Search for the cell housing the specified text and yield its [x, y] center coordinate. 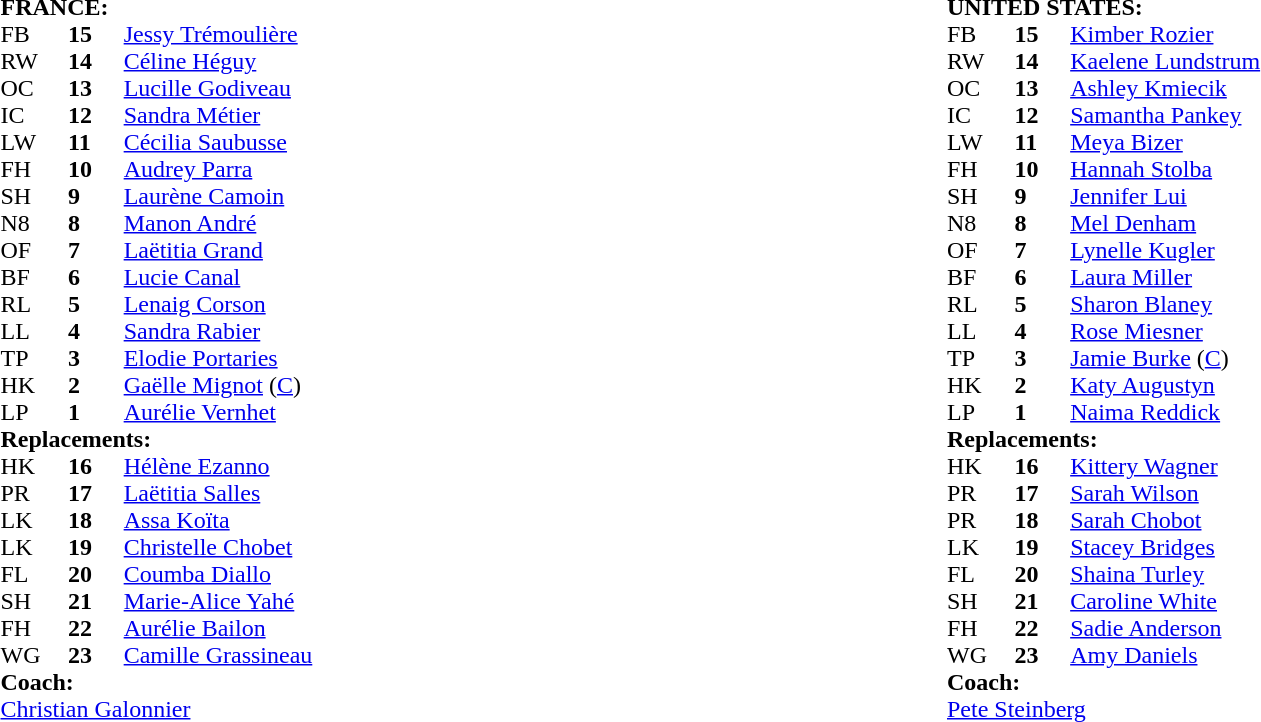
Aurélie Bailon [328, 628]
Laëtitia Grand [328, 250]
Sandra Rabier [328, 332]
Aurélie Vernhet [328, 412]
Jessy Trémoulière [328, 34]
Lenaig Corson [328, 304]
Sandra Métier [328, 116]
Lucie Canal [328, 278]
Cécilia Saubusse [328, 142]
Coach: [470, 682]
Coumba Diallo [328, 574]
Céline Héguy [328, 62]
Gaëlle Mignot (C) [328, 386]
Hélène Ezanno [328, 466]
Christelle Chobet [328, 548]
Elodie Portaries [328, 358]
Laurène Camoin [328, 196]
Manon André [328, 224]
Assa Koïta [328, 520]
Replacements: [470, 440]
Laëtitia Salles [328, 494]
Lucille Godiveau [328, 88]
Marie-Alice Yahé [328, 602]
Camille Grassineau [328, 656]
Audrey Parra [328, 170]
